From the cell containing the given text, extract its center point as (x, y) coordinate. 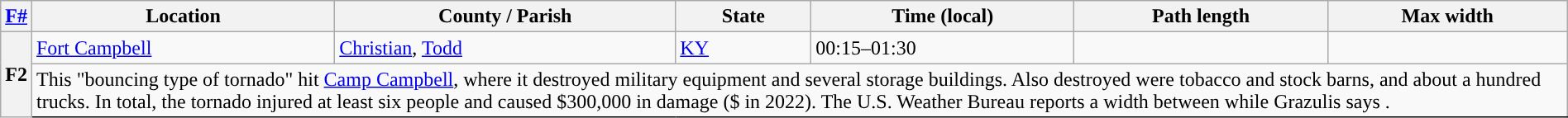
County / Parish (505, 17)
Fort Campbell (183, 48)
F# (17, 17)
Christian, Todd (505, 48)
Path length (1201, 17)
Time (local) (943, 17)
State (743, 17)
KY (743, 48)
00:15–01:30 (943, 48)
F2 (17, 74)
Max width (1447, 17)
Location (183, 17)
